Detect which cell encompasses the target text, then output its (x, y) center coordinate. 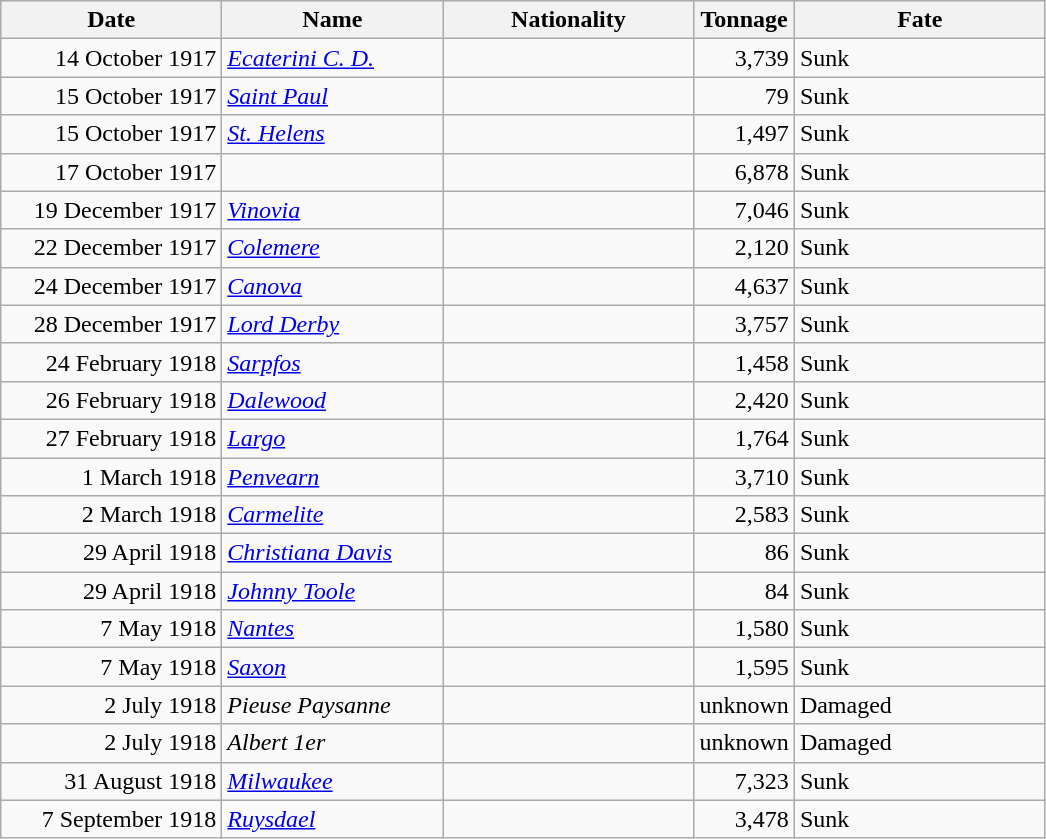
Date (112, 20)
3,710 (744, 477)
6,878 (744, 172)
24 December 1917 (112, 286)
22 December 1917 (112, 248)
86 (744, 553)
Christiana Davis (332, 553)
Milwaukee (332, 781)
2,420 (744, 400)
3,739 (744, 58)
St. Helens (332, 134)
79 (744, 96)
17 October 1917 (112, 172)
Nationality (568, 20)
7,323 (744, 781)
Canova (332, 286)
2,120 (744, 248)
Dalewood (332, 400)
Johnny Toole (332, 591)
1,580 (744, 629)
Penvearn (332, 477)
24 February 1918 (112, 362)
Pieuse Paysanne (332, 705)
Ecaterini C. D. (332, 58)
Tonnage (744, 20)
Lord Derby (332, 324)
Ruysdael (332, 819)
28 December 1917 (112, 324)
1,458 (744, 362)
Albert 1er (332, 743)
Carmelite (332, 515)
31 August 1918 (112, 781)
7,046 (744, 210)
14 October 1917 (112, 58)
Fate (920, 20)
1,595 (744, 667)
27 February 1918 (112, 438)
Saint Paul (332, 96)
Colemere (332, 248)
Name (332, 20)
7 September 1918 (112, 819)
Nantes (332, 629)
3,478 (744, 819)
2 March 1918 (112, 515)
1,764 (744, 438)
Largo (332, 438)
2,583 (744, 515)
19 December 1917 (112, 210)
1,497 (744, 134)
4,637 (744, 286)
26 February 1918 (112, 400)
1 March 1918 (112, 477)
Sarpfos (332, 362)
Vinovia (332, 210)
84 (744, 591)
Saxon (332, 667)
3,757 (744, 324)
